From the cell containing the given text, extract its center point as [x, y] coordinate. 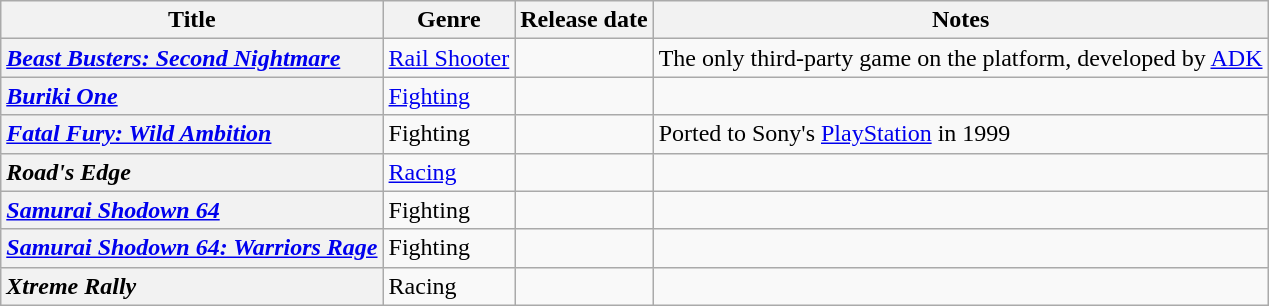
Buriki One [192, 96]
Samurai Shodown 64 [192, 210]
Fatal Fury: Wild Ambition [192, 134]
Road's Edge [192, 172]
Ported to Sony's PlayStation in 1999 [960, 134]
Beast Busters: Second Nightmare [192, 58]
Notes [960, 20]
Release date [584, 20]
Samurai Shodown 64: Warriors Rage [192, 248]
Rail Shooter [449, 58]
The only third-party game on the platform, developed by ADK [960, 58]
Xtreme Rally [192, 286]
Genre [449, 20]
Title [192, 20]
